Find where the given text appears and provide that cell's center as [x, y] coordinate. 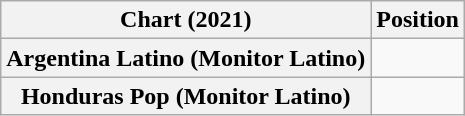
Chart (2021) [186, 20]
Argentina Latino (Monitor Latino) [186, 58]
Position [418, 20]
Honduras Pop (Monitor Latino) [186, 96]
